Provide the [X, Y] coordinate of the cell's center where the given text is located.  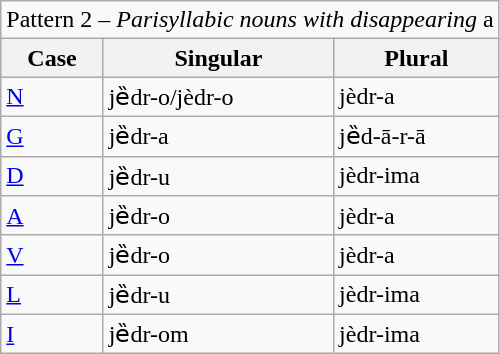
L [52, 295]
V [52, 255]
D [52, 176]
jȅdr-om [218, 334]
Plural [417, 58]
Pattern 2 – Parisyllabic nouns with disappearing a [250, 20]
A [52, 216]
G [52, 136]
Case [52, 58]
jȅd-ā-r-ā [417, 136]
N [52, 97]
Singular [218, 58]
I [52, 334]
jȅdr-o/jèdr-o [218, 97]
jȅdr-a [218, 136]
